Return the (X, Y) coordinate for the center point of the cell that contains the specified text.  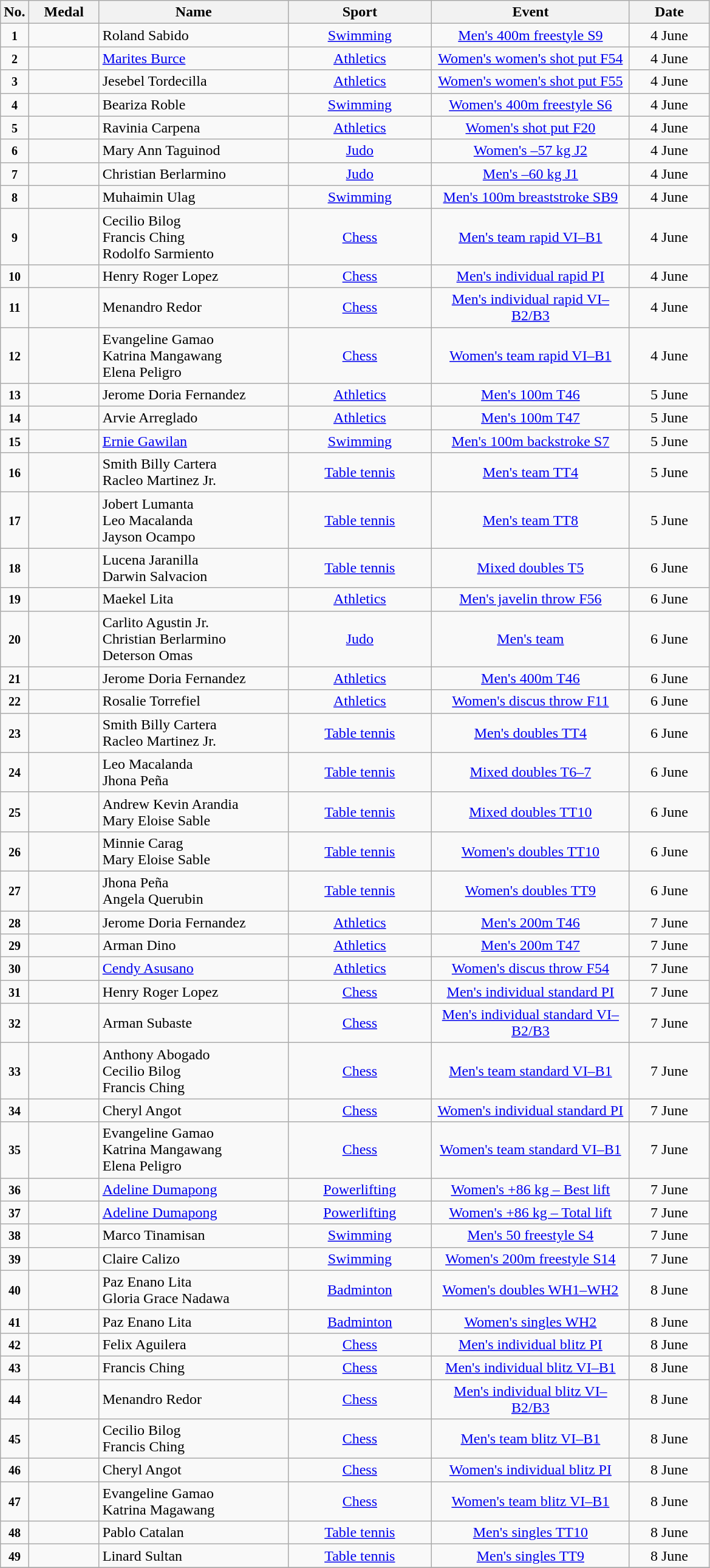
Women's discus throw F11 (530, 701)
Women's doubles TT9 (530, 891)
Women's individual standard PI (530, 1110)
Mary Ann Taguinod (193, 151)
Mixed doubles T6–7 (530, 772)
45 (15, 1439)
3 (15, 81)
Beariza Roble (193, 105)
Maekel Lita (193, 599)
Carlito Agustin Jr.Christian BerlarminoDeterson Omas (193, 639)
Minnie CaragMary Eloise Sable (193, 851)
Women's women's shot put F54 (530, 58)
Men's team standard VI–B1 (530, 1071)
Marco Tinamisan (193, 1236)
5 (15, 128)
Women's team rapid VI–B1 (530, 355)
Men's team blitz VI–B1 (530, 1439)
30 (15, 969)
39 (15, 1259)
Men's 50 freestyle S4 (530, 1236)
Medal (64, 12)
7 (15, 174)
Linard Sultan (193, 1556)
Arman Dino (193, 946)
41 (15, 1321)
37 (15, 1212)
Men's 100m T46 (530, 395)
Women's doubles WH1–WH2 (530, 1290)
36 (15, 1189)
Men's 100m backstroke S7 (530, 441)
6 (15, 151)
19 (15, 599)
Women's team blitz VI–B1 (530, 1501)
Women's individual blitz PI (530, 1470)
Paz Enano Lita (193, 1321)
Men's singles TT10 (530, 1533)
29 (15, 946)
8 (15, 197)
Sport (360, 12)
Arman Subaste (193, 1023)
Men's team TT8 (530, 520)
9 (15, 236)
Men's doubles TT4 (530, 733)
22 (15, 701)
Mixed doubles TT10 (530, 812)
Leo MacalandaJhona Peña (193, 772)
Women's 400m freestyle S6 (530, 105)
Men's individual rapid VI–B2/B3 (530, 308)
Women's team standard VI–B1 (530, 1150)
Women's +86 kg – Best lift (530, 1189)
Jobert LumantaLeo Macalanda Jayson Ocampo (193, 520)
48 (15, 1533)
Ernie Gawilan (193, 441)
Name (193, 12)
Lucena JaranillaDarwin Salvacion (193, 568)
1 (15, 35)
2 (15, 58)
17 (15, 520)
No. (15, 12)
Men's 100m breaststroke SB9 (530, 197)
Men's team TT4 (530, 473)
13 (15, 395)
Women's –57 kg J2 (530, 151)
Muhaimin Ulag (193, 197)
Jesebel Tordecilla (193, 81)
Paz Enano LitaGloria Grace Nadawa (193, 1290)
Men's individual blitz VI–B2/B3 (530, 1399)
31 (15, 992)
40 (15, 1290)
33 (15, 1071)
20 (15, 639)
Men's 400m freestyle S9 (530, 35)
42 (15, 1344)
28 (15, 922)
Ravinia Carpena (193, 128)
Felix Aguilera (193, 1344)
Women's 200m freestyle S14 (530, 1259)
43 (15, 1367)
Anthony AbogadoCecilio BilogFrancis Ching (193, 1071)
Men's javelin throw F56 (530, 599)
Men's 400m T46 (530, 678)
26 (15, 851)
Arvie Arreglado (193, 418)
27 (15, 891)
Claire Calizo (193, 1259)
14 (15, 418)
Women's shot put F20 (530, 128)
Women's singles WH2 (530, 1321)
Christian Berlarmino (193, 174)
Men's 200m T47 (530, 946)
4 (15, 105)
10 (15, 276)
Men's individual standard PI (530, 992)
Rosalie Torrefiel (193, 701)
15 (15, 441)
Event (530, 12)
24 (15, 772)
Cendy Asusano (193, 969)
Men's team rapid VI–B1 (530, 236)
Evangeline GamaoKatrina Magawang (193, 1501)
35 (15, 1150)
21 (15, 678)
Date (669, 12)
Mixed doubles T5 (530, 568)
Francis Ching (193, 1367)
Roland Sabido (193, 35)
Pablo Catalan (193, 1533)
Andrew Kevin ArandiaMary Eloise Sable (193, 812)
Men's individual blitz VI–B1 (530, 1367)
Jhona PeñaAngela Querubin (193, 891)
23 (15, 733)
Men's individual rapid PI (530, 276)
Men's individual blitz PI (530, 1344)
Men's team (530, 639)
Men's –60 kg J1 (530, 174)
Women's discus throw F54 (530, 969)
Women's +86 kg – Total lift (530, 1212)
44 (15, 1399)
Cecilio BilogFrancis ChingRodolfo Sarmiento (193, 236)
Men's 200m T46 (530, 922)
Men's singles TT9 (530, 1556)
Cecilio BilogFrancis Ching (193, 1439)
46 (15, 1470)
18 (15, 568)
47 (15, 1501)
Women's women's shot put F55 (530, 81)
32 (15, 1023)
Men's individual standard VI–B2/B3 (530, 1023)
Men's 100m T47 (530, 418)
Women's doubles TT10 (530, 851)
49 (15, 1556)
11 (15, 308)
12 (15, 355)
25 (15, 812)
Marites Burce (193, 58)
34 (15, 1110)
16 (15, 473)
38 (15, 1236)
